Output the (x, y) coordinate of the center of the cell containing the given text.  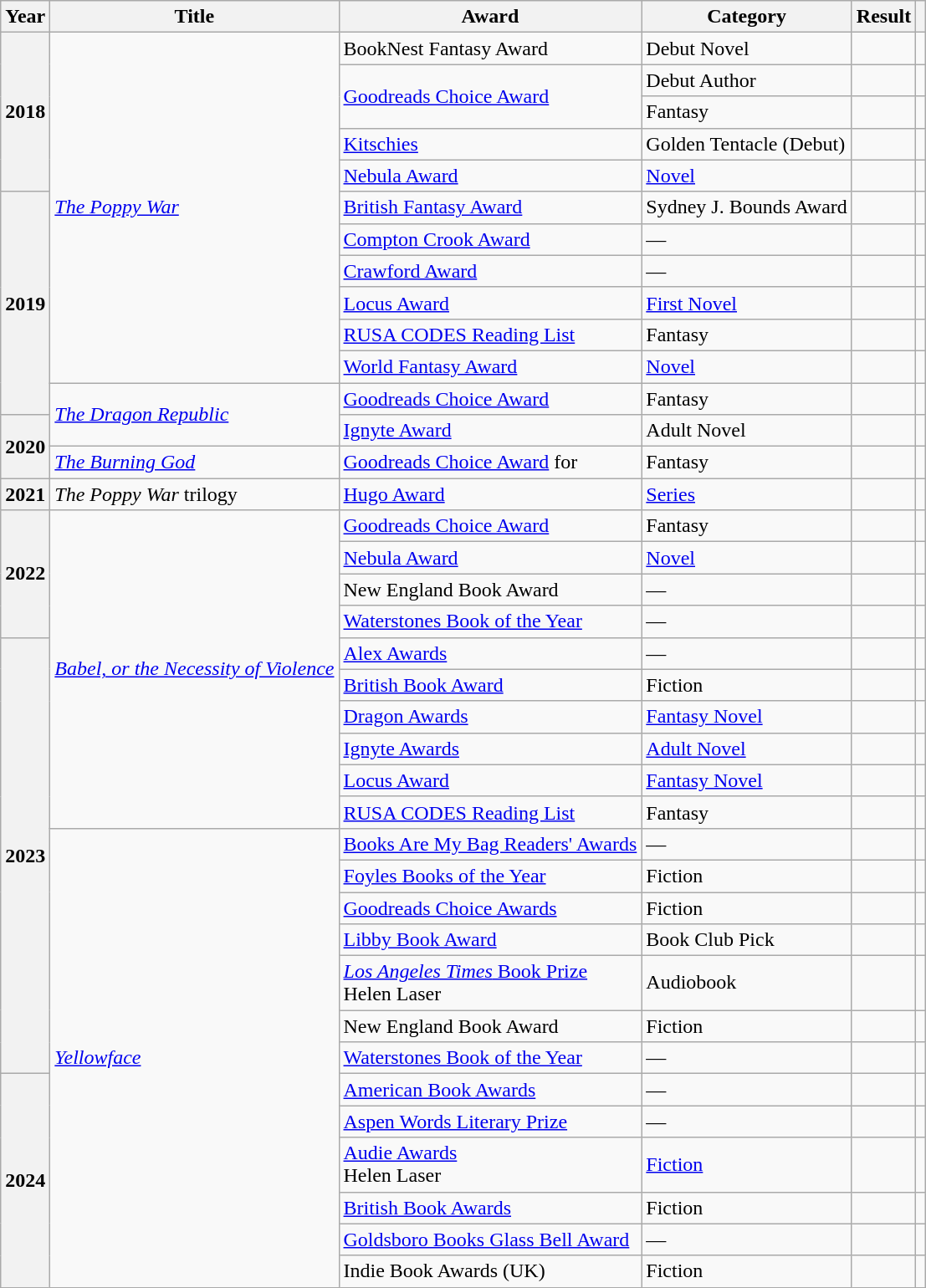
Debut Author (747, 80)
Result (883, 17)
2023 (25, 856)
Goldsboro Books Glass Bell Award (490, 1239)
Los Angeles Times Book Prize Helen Laser (490, 984)
British Book Award (490, 685)
Dragon Awards (490, 717)
British Book Awards (490, 1208)
Yellowface (194, 1057)
Kitschies (490, 144)
Compton Crook Award (490, 239)
The Poppy War trilogy (194, 494)
British Fantasy Award (490, 207)
Audie Awards Helen Laser (490, 1164)
Goodreads Choice Awards (490, 907)
The Dragon Republic (194, 415)
Aspen Words Literary Prize (490, 1122)
Series (747, 494)
Audiobook (747, 984)
2021 (25, 494)
Foyles Books of the Year (490, 876)
Hugo Award (490, 494)
BookNest Fantasy Award (490, 49)
2018 (25, 112)
2019 (25, 303)
Books Are My Bag Readers' Awards (490, 844)
2024 (25, 1181)
Ignyte Award (490, 431)
The Burning God (194, 463)
Sydney J. Bounds Award (747, 207)
Award (490, 17)
Indie Book Awards (UK) (490, 1271)
Alex Awards (490, 653)
Year (25, 17)
Golden Tentacle (Debut) (747, 144)
Babel, or the Necessity of Violence (194, 669)
Crawford Award (490, 271)
Title (194, 17)
The Poppy War (194, 207)
American Book Awards (490, 1090)
Category (747, 17)
Libby Book Award (490, 940)
Goodreads Choice Award for (490, 463)
Ignyte Awards (490, 749)
First Novel (747, 303)
Debut Novel (747, 49)
World Fantasy Award (490, 366)
2022 (25, 574)
Book Club Pick (747, 940)
2020 (25, 447)
